Scan for the cell matching the given text and deliver its (x, y) coordinate at center. 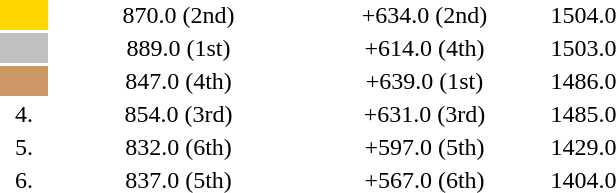
4. (24, 114)
870.0 (2nd) (178, 15)
+631.0 (3rd) (424, 114)
+634.0 (2nd) (424, 15)
5. (24, 147)
889.0 (1st) (178, 48)
854.0 (3rd) (178, 114)
+614.0 (4th) (424, 48)
847.0 (4th) (178, 81)
832.0 (6th) (178, 147)
+639.0 (1st) (424, 81)
+597.0 (5th) (424, 147)
